Output the (x, y) coordinate of the center of the cell containing the given text.  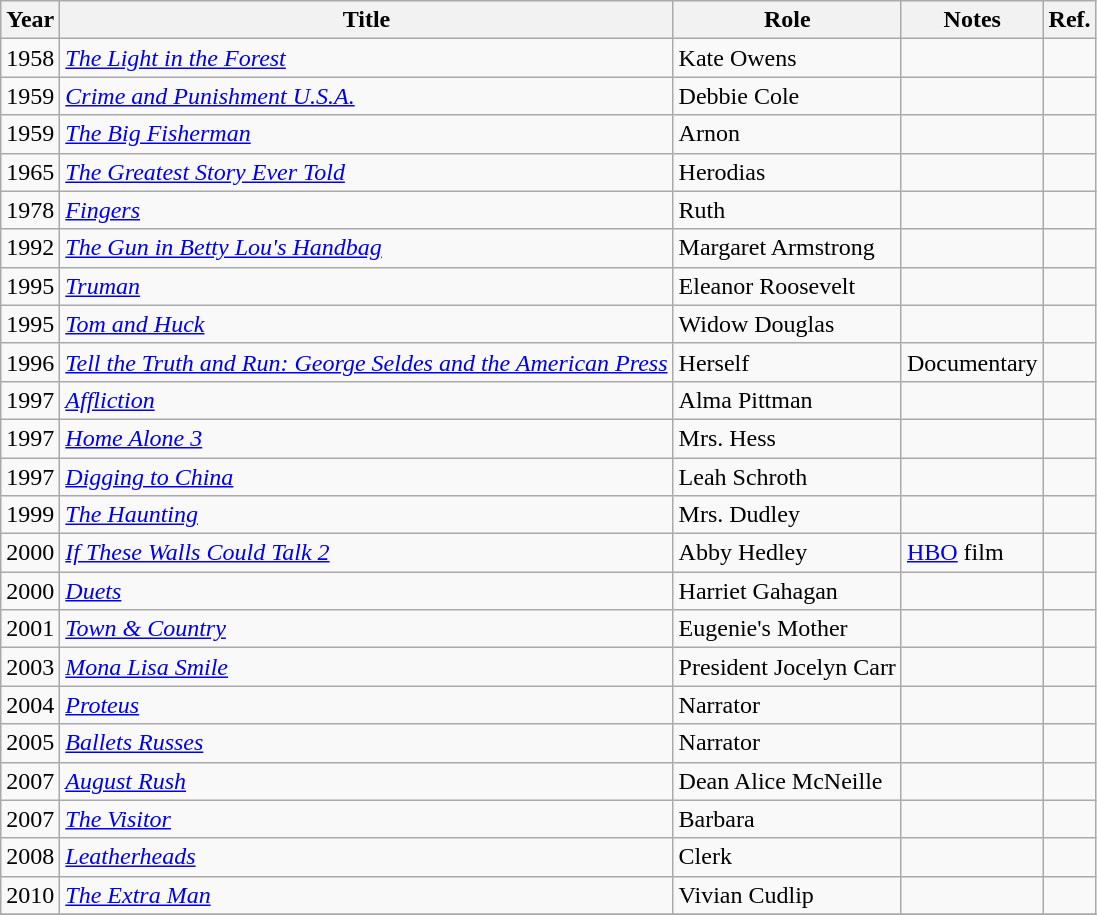
Kate Owens (787, 58)
The Greatest Story Ever Told (366, 172)
Digging to China (366, 477)
Crime and Punishment U.S.A. (366, 96)
Town & Country (366, 629)
1965 (30, 172)
Margaret Armstrong (787, 248)
Title (366, 20)
Eleanor Roosevelt (787, 286)
1978 (30, 210)
The Extra Man (366, 895)
Abby Hedley (787, 553)
HBO film (972, 553)
2010 (30, 895)
Widow Douglas (787, 324)
Herself (787, 362)
Arnon (787, 134)
President Jocelyn Carr (787, 667)
The Light in the Forest (366, 58)
Leah Schroth (787, 477)
Vivian Cudlip (787, 895)
Proteus (366, 705)
The Big Fisherman (366, 134)
Ref. (1070, 20)
Eugenie's Mother (787, 629)
Notes (972, 20)
Ruth (787, 210)
2005 (30, 743)
Affliction (366, 400)
Home Alone 3 (366, 438)
The Visitor (366, 819)
1992 (30, 248)
The Haunting (366, 515)
Harriet Gahagan (787, 591)
1958 (30, 58)
The Gun in Betty Lou's Handbag (366, 248)
2001 (30, 629)
2004 (30, 705)
Mrs. Dudley (787, 515)
If These Walls Could Talk 2 (366, 553)
Year (30, 20)
Barbara (787, 819)
Clerk (787, 857)
Mona Lisa Smile (366, 667)
2003 (30, 667)
August Rush (366, 781)
Tell the Truth and Run: George Seldes and the American Press (366, 362)
Leatherheads (366, 857)
Debbie Cole (787, 96)
Herodias (787, 172)
Mrs. Hess (787, 438)
Ballets Russes (366, 743)
1996 (30, 362)
Dean Alice McNeille (787, 781)
Tom and Huck (366, 324)
1999 (30, 515)
Alma Pittman (787, 400)
Documentary (972, 362)
Duets (366, 591)
2008 (30, 857)
Role (787, 20)
Truman (366, 286)
Fingers (366, 210)
